Return the (x, y) coordinate for the center point of the cell that contains the specified text.  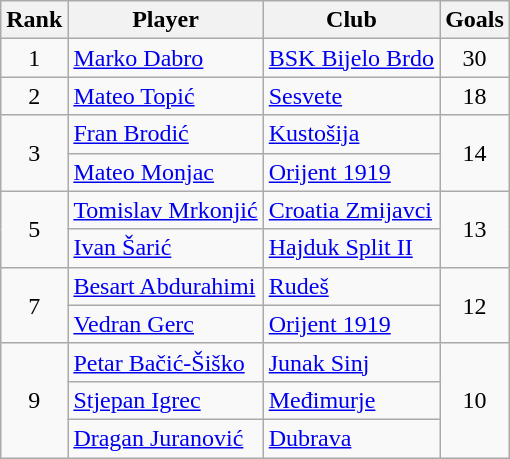
Hajduk Split II (351, 248)
Besart Abdurahimi (166, 286)
5 (34, 229)
13 (475, 229)
Goals (475, 20)
30 (475, 58)
2 (34, 96)
Ivan Šarić (166, 248)
3 (34, 153)
Club (351, 20)
18 (475, 96)
Rank (34, 20)
Sesvete (351, 96)
Tomislav Mrkonjić (166, 210)
Croatia Zmijavci (351, 210)
14 (475, 153)
Rudeš (351, 286)
BSK Bijelo Brdo (351, 58)
Mateo Topić (166, 96)
Dubrava (351, 438)
Stjepan Igrec (166, 400)
10 (475, 400)
Dragan Juranović (166, 438)
Junak Sinj (351, 362)
1 (34, 58)
9 (34, 400)
Player (166, 20)
12 (475, 305)
Međimurje (351, 400)
Vedran Gerc (166, 324)
7 (34, 305)
Mateo Monjac (166, 172)
Fran Brodić (166, 134)
Marko Dabro (166, 58)
Petar Bačić-Šiško (166, 362)
Kustošija (351, 134)
